Pinpoint the cell where the given text exists, returning its [X, Y] midpoint coordinate. 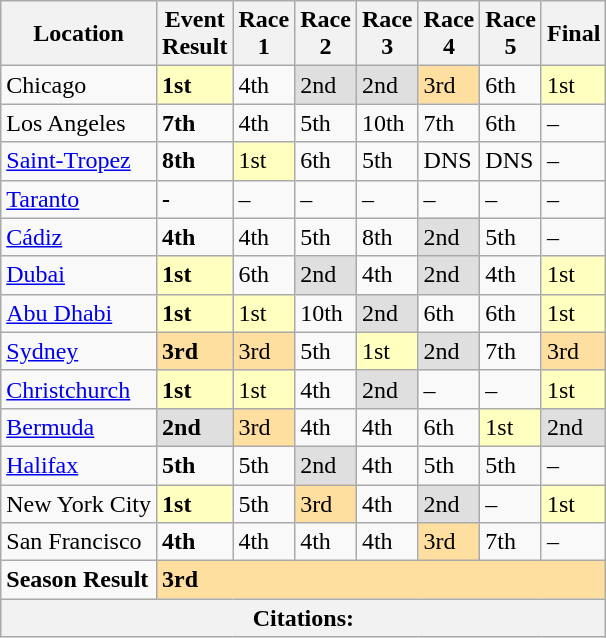
Dubai [79, 275]
Saint-Tropez [79, 161]
Chicago [79, 85]
Abu Dhabi [79, 313]
Christchurch [79, 389]
Season Result [79, 580]
Race3 [387, 34]
Cádiz [79, 237]
EventResult [195, 34]
Bermuda [79, 427]
Race4 [449, 34]
Race5 [511, 34]
New York City [79, 503]
Taranto [79, 199]
San Francisco [79, 542]
Race2 [326, 34]
Race1 [264, 34]
- [195, 199]
Sydney [79, 351]
Final [573, 34]
Location [79, 34]
Los Angeles [79, 123]
Halifax [79, 465]
Citations: [304, 618]
